Determine the [x, y] coordinate at the center of the cell enclosing the given text.  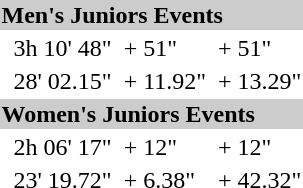
+ 11.92" [164, 81]
2h 06' 17" [62, 147]
Men's Juniors Events [152, 15]
+ 13.29" [260, 81]
3h 10' 48" [62, 48]
28' 02.15" [62, 81]
Women's Juniors Events [152, 114]
